Locate the cell with the specified text and output its [X, Y] center coordinate. 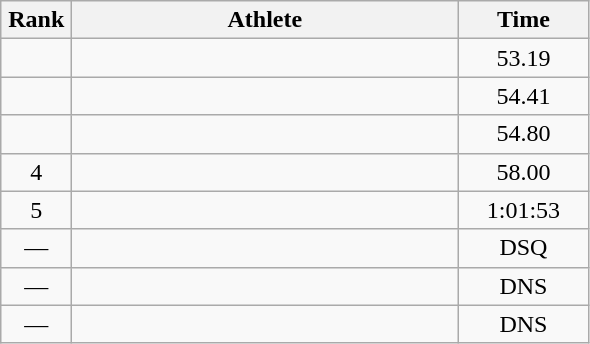
58.00 [524, 172]
5 [36, 210]
54.80 [524, 134]
Rank [36, 20]
1:01:53 [524, 210]
53.19 [524, 58]
DSQ [524, 248]
4 [36, 172]
Athlete [265, 20]
54.41 [524, 96]
Time [524, 20]
